From the cell containing the given text, extract its center point as (X, Y) coordinate. 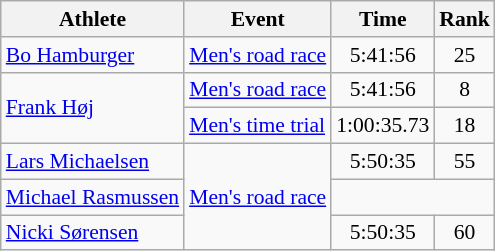
Athlete (92, 19)
Lars Michaelsen (92, 162)
60 (464, 233)
Event (258, 19)
1:00:35.73 (382, 126)
Nicki Sørensen (92, 233)
Time (382, 19)
8 (464, 90)
25 (464, 55)
Michael Rasmussen (92, 197)
Bo Hamburger (92, 55)
Frank Høj (92, 108)
55 (464, 162)
Men's time trial (258, 126)
18 (464, 126)
Rank (464, 19)
